Locate the cell with the specified text and output its (x, y) center coordinate. 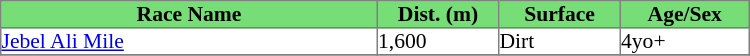
Race Name (189, 14)
Dirt (560, 42)
4yo+ (684, 42)
Surface (560, 14)
Age/Sex (684, 14)
1,600 (438, 42)
Dist. (m) (438, 14)
Jebel Ali Mile (189, 42)
